Scan for the cell matching the given text and deliver its (X, Y) coordinate at center. 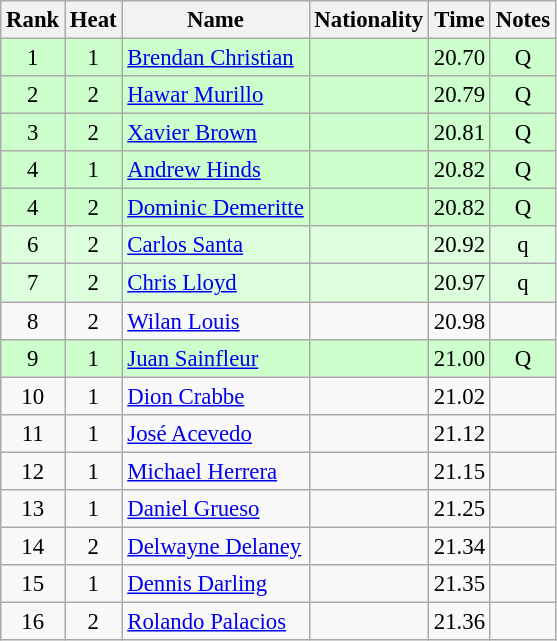
20.79 (460, 95)
Andrew Hinds (216, 170)
Dominic Demeritte (216, 208)
Hawar Murillo (216, 95)
Notes (522, 20)
21.12 (460, 433)
14 (33, 546)
Delwayne Delaney (216, 546)
Xavier Brown (216, 133)
Rank (33, 20)
20.97 (460, 283)
Time (460, 20)
21.00 (460, 358)
3 (33, 133)
15 (33, 584)
11 (33, 433)
Juan Sainfleur (216, 358)
Dennis Darling (216, 584)
21.02 (460, 396)
21.34 (460, 546)
20.81 (460, 133)
Name (216, 20)
21.15 (460, 471)
20.92 (460, 245)
Carlos Santa (216, 245)
9 (33, 358)
16 (33, 621)
Wilan Louis (216, 321)
10 (33, 396)
6 (33, 245)
8 (33, 321)
Nationality (368, 20)
12 (33, 471)
21.35 (460, 584)
13 (33, 509)
Daniel Grueso (216, 509)
Dion Crabbe (216, 396)
Chris Lloyd (216, 283)
20.98 (460, 321)
7 (33, 283)
José Acevedo (216, 433)
21.25 (460, 509)
Heat (94, 20)
21.36 (460, 621)
Michael Herrera (216, 471)
Brendan Christian (216, 58)
20.70 (460, 58)
Rolando Palacios (216, 621)
